Detect which cell encompasses the target text, then output its [x, y] center coordinate. 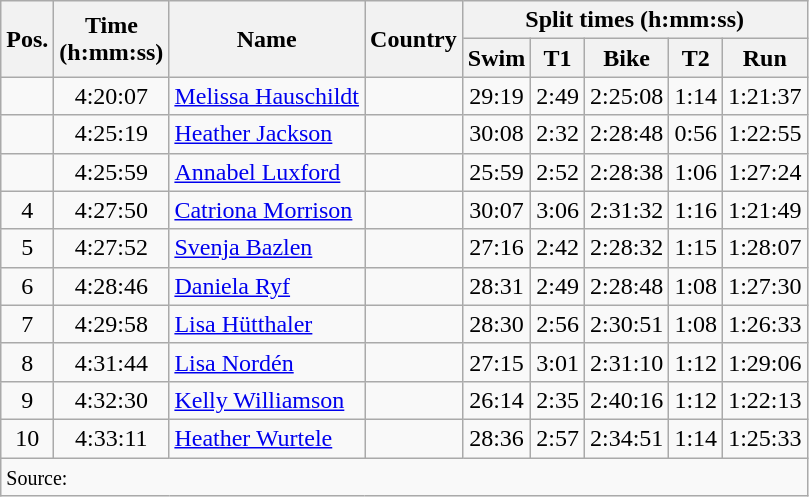
26:14 [496, 400]
2:25:08 [626, 96]
29:19 [496, 96]
7 [28, 324]
4:25:59 [112, 172]
4:33:11 [112, 438]
Source: [404, 477]
4:25:19 [112, 134]
1:22:13 [765, 400]
2:42 [558, 248]
2:52 [558, 172]
1:15 [696, 248]
4:29:58 [112, 324]
1:28:07 [765, 248]
Split times (h:mm:ss) [634, 20]
2:34:51 [626, 438]
Name [267, 39]
30:07 [496, 210]
1:27:24 [765, 172]
Daniela Ryf [267, 286]
2:28:32 [626, 248]
25:59 [496, 172]
2:56 [558, 324]
2:32 [558, 134]
Melissa Hauschildt [267, 96]
T1 [558, 58]
4:27:52 [112, 248]
4:20:07 [112, 96]
Swim [496, 58]
4 [28, 210]
Run [765, 58]
Kelly Williamson [267, 400]
Lisa Nordén [267, 362]
Pos. [28, 39]
1:16 [696, 210]
3:06 [558, 210]
T2 [696, 58]
1:06 [696, 172]
27:15 [496, 362]
2:28:38 [626, 172]
2:35 [558, 400]
2:31:32 [626, 210]
2:31:10 [626, 362]
4:32:30 [112, 400]
3:01 [558, 362]
10 [28, 438]
Bike [626, 58]
1:25:33 [765, 438]
27:16 [496, 248]
1:26:33 [765, 324]
2:30:51 [626, 324]
28:36 [496, 438]
Catriona Morrison [267, 210]
1:29:06 [765, 362]
2:40:16 [626, 400]
1:27:30 [765, 286]
8 [28, 362]
Heather Jackson [267, 134]
Time(h:mm:ss) [112, 39]
0:56 [696, 134]
1:21:37 [765, 96]
6 [28, 286]
1:21:49 [765, 210]
30:08 [496, 134]
9 [28, 400]
5 [28, 248]
28:30 [496, 324]
Lisa Hütthaler [267, 324]
1:22:55 [765, 134]
Annabel Luxford [267, 172]
2:57 [558, 438]
4:27:50 [112, 210]
4:28:46 [112, 286]
4:31:44 [112, 362]
28:31 [496, 286]
Svenja Bazlen [267, 248]
Country [414, 39]
Heather Wurtele [267, 438]
